Determine the (x, y) coordinate at the center of the cell enclosing the given text.  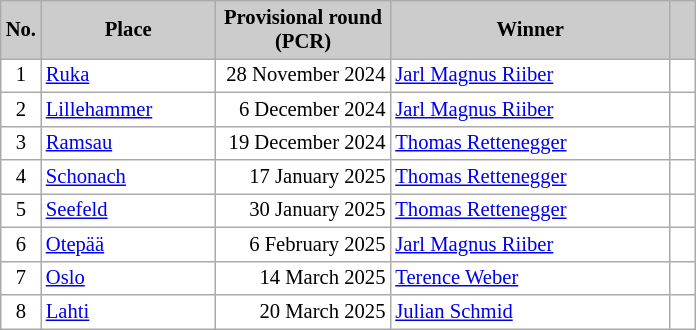
1 (21, 75)
Winner (530, 29)
Place (128, 29)
7 (21, 278)
Ramsau (128, 143)
8 (21, 311)
4 (21, 177)
6 December 2024 (304, 109)
Julian Schmid (530, 311)
2 (21, 109)
Lillehammer (128, 109)
Schonach (128, 177)
3 (21, 143)
17 January 2025 (304, 177)
6 (21, 244)
Terence Weber (530, 278)
19 December 2024 (304, 143)
Seefeld (128, 210)
Lahti (128, 311)
28 November 2024 (304, 75)
No. (21, 29)
6 February 2025 (304, 244)
Ruka (128, 75)
20 March 2025 (304, 311)
5 (21, 210)
Provisional round (PCR) (304, 29)
14 March 2025 (304, 278)
30 January 2025 (304, 210)
Oslo (128, 278)
Otepää (128, 244)
